Detect which cell encompasses the target text, then output its (x, y) center coordinate. 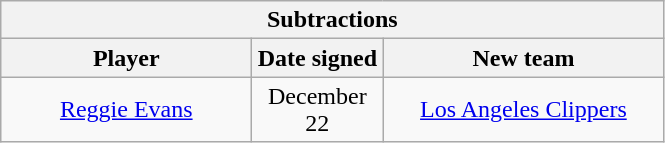
Los Angeles Clippers (524, 110)
Date signed (318, 58)
December 22 (318, 110)
New team (524, 58)
Player (126, 58)
Subtractions (332, 20)
Reggie Evans (126, 110)
